Capture the cell that displays the provided text and extract its (X, Y) central coordinate. 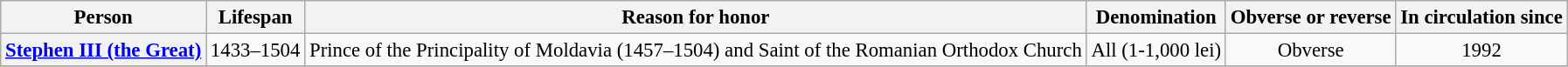
Stephen III (the Great) (103, 50)
Prince of the Principality of Moldavia (1457–1504) and Saint of the Romanian Orthodox Church (696, 50)
Lifespan (255, 17)
In circulation since (1481, 17)
Obverse or reverse (1310, 17)
1433–1504 (255, 50)
1992 (1481, 50)
Obverse (1310, 50)
Reason for honor (696, 17)
Person (103, 17)
Denomination (1155, 17)
All (1-1,000 lei) (1155, 50)
